Extract the (x, y) coordinate from the center of the cell holding the provided text.  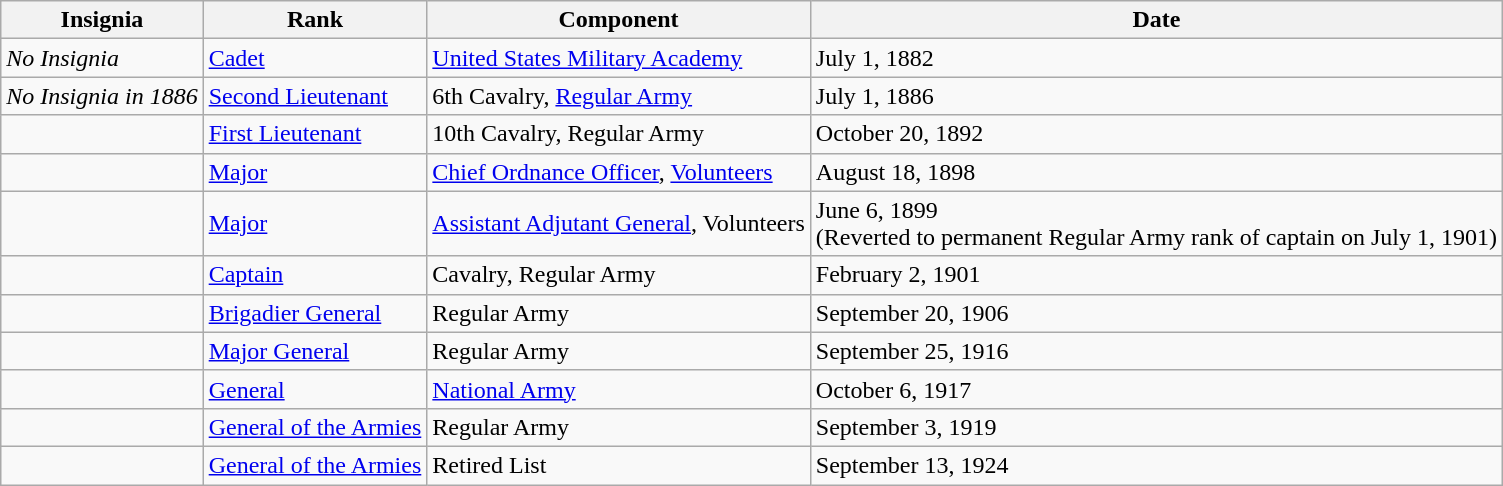
September 3, 1919 (1156, 427)
Chief Ordnance Officer, Volunteers (618, 172)
National Army (618, 389)
October 20, 1892 (1156, 134)
No Insignia (102, 58)
General (315, 389)
No Insignia in 1886 (102, 96)
September 25, 1916 (1156, 351)
Cadet (315, 58)
Second Lieutenant (315, 96)
October 6, 1917 (1156, 389)
Retired List (618, 465)
September 20, 1906 (1156, 313)
Brigadier General (315, 313)
Component (618, 20)
Date (1156, 20)
Assistant Adjutant General, Volunteers (618, 224)
July 1, 1886 (1156, 96)
September 13, 1924 (1156, 465)
Cavalry, Regular Army (618, 275)
Rank (315, 20)
Captain (315, 275)
February 2, 1901 (1156, 275)
Insignia (102, 20)
August 18, 1898 (1156, 172)
July 1, 1882 (1156, 58)
United States Military Academy (618, 58)
10th Cavalry, Regular Army (618, 134)
6th Cavalry, Regular Army (618, 96)
Major General (315, 351)
June 6, 1899 (Reverted to permanent Regular Army rank of captain on July 1, 1901) (1156, 224)
First Lieutenant (315, 134)
